Capture the cell that displays the provided text and extract its [x, y] central coordinate. 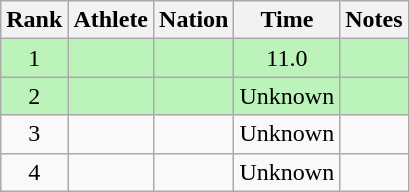
Nation [194, 20]
3 [34, 134]
1 [34, 58]
Athlete [111, 20]
Rank [34, 20]
Time [287, 20]
11.0 [287, 58]
Notes [374, 20]
4 [34, 172]
2 [34, 96]
